Return [X, Y] of the center of cell containing provided text 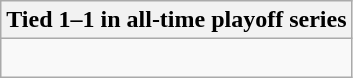
Tied 1–1 in all-time playoff series [176, 20]
